Output the (X, Y) coordinate of the center of the cell containing the given text.  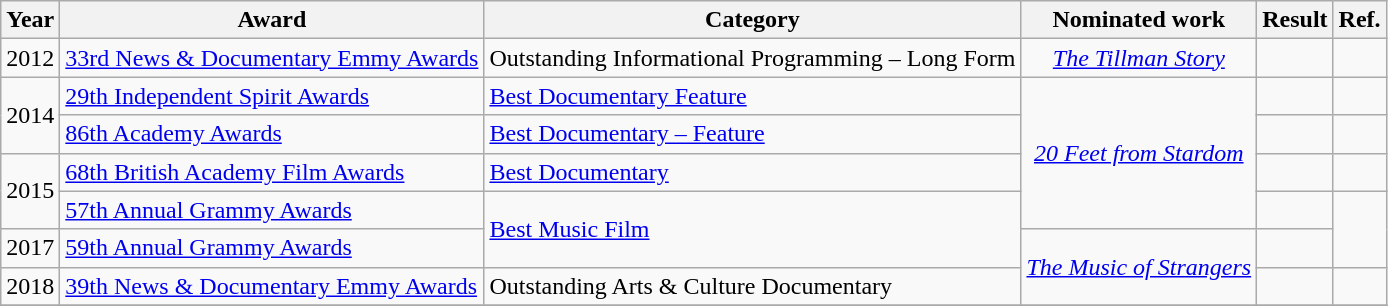
2015 (30, 191)
39th News & Documentary Emmy Awards (272, 286)
2014 (30, 115)
59th Annual Grammy Awards (272, 248)
33rd News & Documentary Emmy Awards (272, 58)
The Tillman Story (1139, 58)
Best Documentary (752, 172)
29th Independent Spirit Awards (272, 96)
68th British Academy Film Awards (272, 172)
Category (752, 20)
Best Documentary – Feature (752, 134)
86th Academy Awards (272, 134)
Award (272, 20)
2012 (30, 58)
Nominated work (1139, 20)
2018 (30, 286)
Best Music Film (752, 229)
2017 (30, 248)
Year (30, 20)
The Music of Strangers (1139, 267)
Outstanding Informational Programming – Long Form (752, 58)
Best Documentary Feature (752, 96)
Outstanding Arts & Culture Documentary (752, 286)
Result (1295, 20)
57th Annual Grammy Awards (272, 210)
20 Feet from Stardom (1139, 153)
Ref. (1360, 20)
